From the cell containing the given text, extract its center point as (X, Y) coordinate. 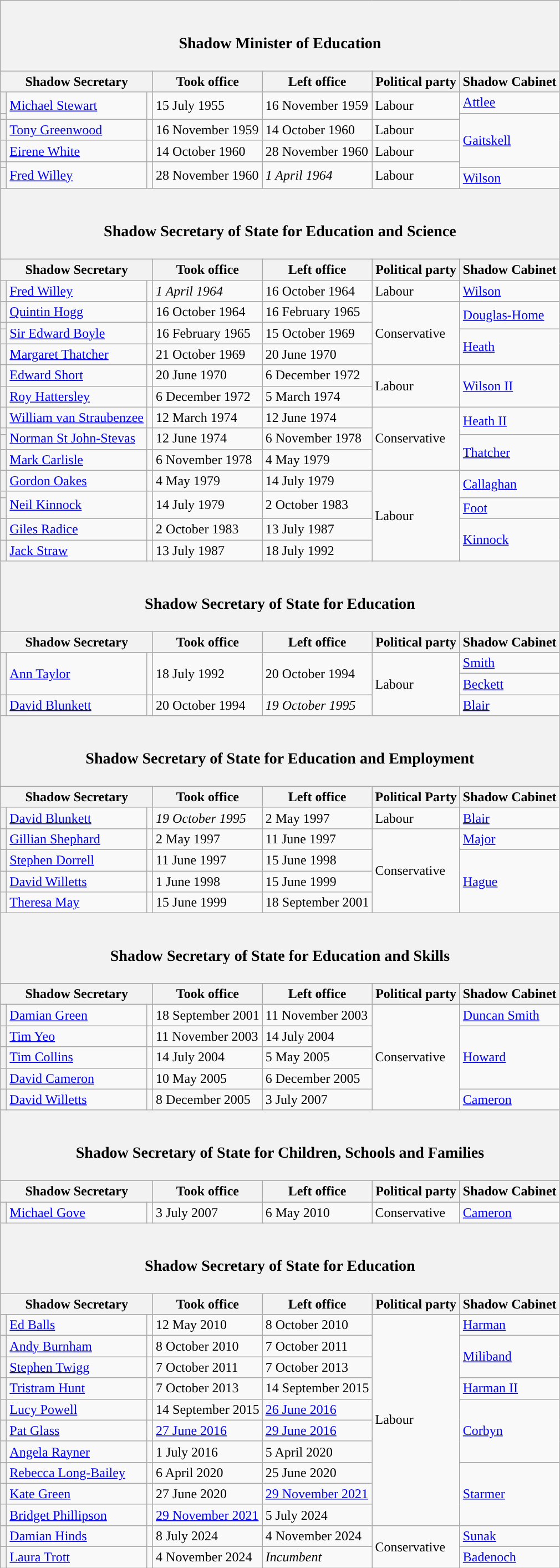
Douglas-Home (510, 315)
Shadow Secretary of State for Education and Science (280, 224)
William van Straubenzee (77, 418)
Giles Radice (77, 529)
Ann Taylor (77, 674)
Howard (510, 1057)
10 May 2005 (208, 1078)
Political Party (416, 797)
Corbyn (510, 1430)
Wilson II (510, 386)
Bridget Phillipson (77, 1515)
Quintin Hogg (77, 312)
Margaret Thatcher (77, 354)
Shadow Secretary of State for Education and Employment (280, 751)
Foot (510, 508)
Smith (510, 663)
Badenoch (510, 1557)
25 June 2020 (317, 1473)
27 June 2016 (208, 1430)
Neil Kinnock (77, 505)
27 June 2020 (208, 1494)
Shadow Secretary of State for Children, Schools and Families (280, 1146)
Gillian Shephard (77, 839)
Miliband (510, 1357)
29 June 2016 (317, 1430)
Ed Balls (77, 1325)
5 May 2005 (317, 1057)
Gaitskell (510, 140)
Roy Hattersley (77, 396)
Edward Short (77, 375)
Major (510, 839)
12 March 1974 (208, 418)
Theresa May (77, 903)
5 March 1974 (317, 396)
Jack Straw (77, 551)
Lucy Powell (77, 1409)
Heath II (510, 420)
Damian Green (77, 1015)
8 December 2005 (208, 1099)
Sunak (510, 1536)
1 July 2016 (208, 1452)
Michael Stewart (77, 105)
8 July 2024 (208, 1536)
21 October 1969 (208, 354)
Mark Carlisle (77, 460)
Harman (510, 1325)
Gordon Oakes (77, 481)
Tim Collins (77, 1057)
Pat Glass (77, 1430)
15 October 1969 (317, 333)
Shadow Secretary of State for Education and Skills (280, 948)
Tony Greenwood (77, 130)
Angela Rayner (77, 1452)
Kinnock (510, 539)
5 April 2020 (317, 1452)
1 June 1998 (208, 881)
Callaghan (510, 483)
Sir Edward Boyle (77, 333)
6 April 2020 (208, 1473)
Stephen Dorrell (77, 860)
Incumbent (317, 1557)
Shadow Minister of Education (280, 35)
Norman St John-Stevas (77, 439)
Harman II (510, 1388)
6 May 2010 (317, 1213)
6 December 2005 (317, 1078)
David Cameron (77, 1078)
Rebecca Long-Bailey (77, 1473)
Tim Yeo (77, 1036)
Stephen Twigg (77, 1367)
Tristram Hunt (77, 1388)
Beckett (510, 684)
Damian Hinds (77, 1536)
Michael Gove (77, 1213)
Laura Trott (77, 1557)
Duncan Smith (510, 1015)
Hague (510, 881)
5 July 2024 (317, 1515)
26 June 2016 (317, 1409)
12 May 2010 (208, 1325)
15 June 1998 (317, 860)
Starmer (510, 1494)
15 July 1955 (208, 105)
Thatcher (510, 452)
Kate Green (77, 1494)
Heath (510, 347)
Andy Burnham (77, 1346)
Attlee (510, 103)
Eirene White (77, 151)
